Capture the cell that displays the provided text and extract its (X, Y) central coordinate. 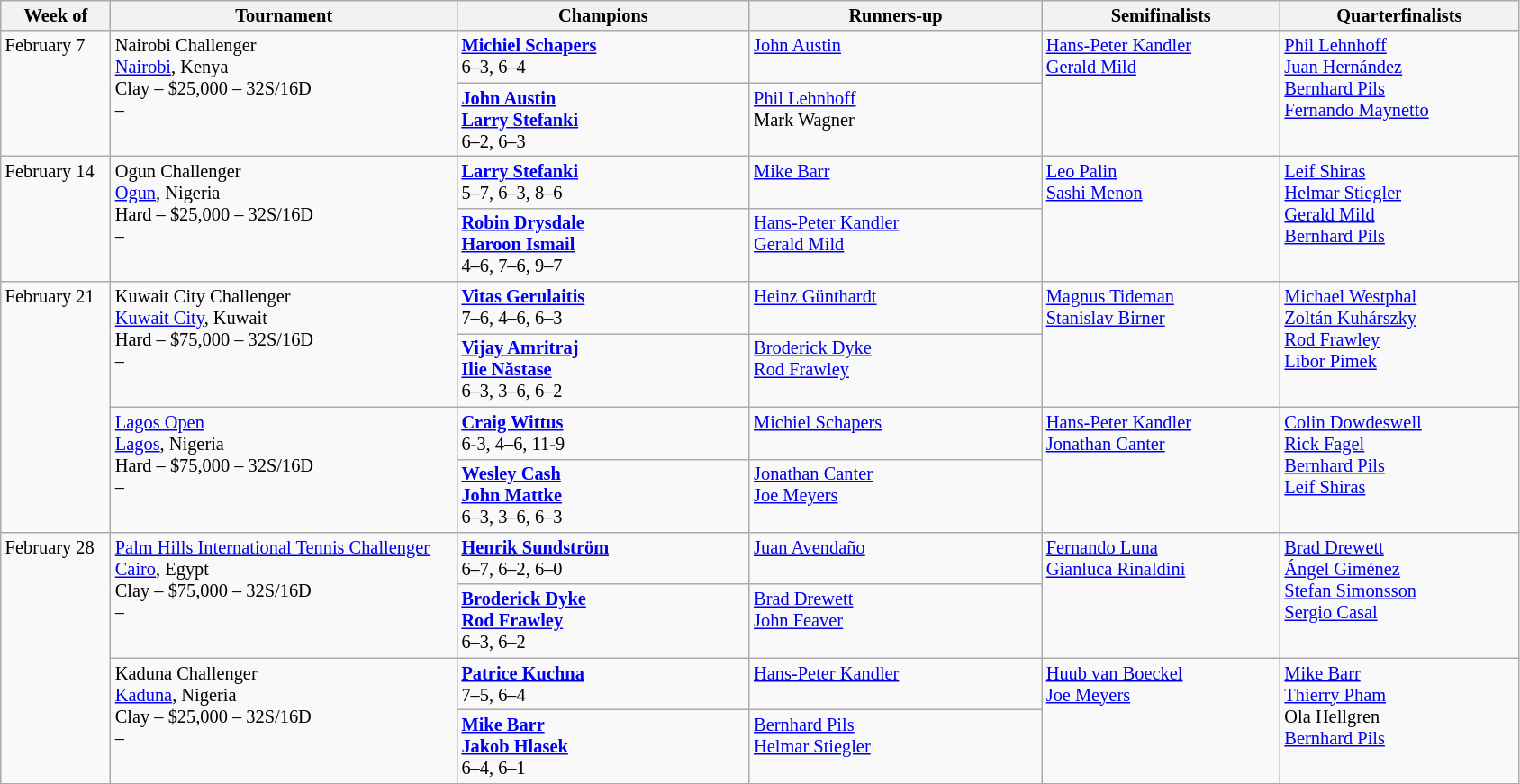
Palm Hills International Tennis Challenger Cairo, EgyptClay – $75,000 – 32S/16D – (285, 594)
Bernhard Pils Helmar Stiegler (895, 746)
Michiel Schapers 6–3, 6–4 (603, 57)
Semifinalists (1162, 15)
Leif Shiras Helmar Stiegler Gerald Mild Bernhard Pils (1399, 218)
Michael Westphal Zoltán Kuhárszky Rod Frawley Libor Pimek (1399, 344)
John Austin Larry Stefanki6–2, 6–3 (603, 120)
Vitas Gerulaitis 7–6, 4–6, 6–3 (603, 308)
Kaduna Challenger Kaduna, NigeriaClay – $25,000 – 32S/16D – (285, 720)
Patrice Kuchna 7–5, 6–4 (603, 684)
Craig Wittus 6-3, 4–6, 11-9 (603, 433)
Vijay Amritraj Ilie Năstase6–3, 3–6, 6–2 (603, 370)
Champions (603, 15)
Quarterfinalists (1399, 15)
Hans-Peter Kandler Jonathan Canter (1162, 470)
Hans-Peter Kandler (895, 684)
Brad Drewett John Feaver (895, 621)
Heinz Günthardt (895, 308)
Broderick Dyke Rod Frawley (895, 370)
Fernando Luna Gianluca Rinaldini (1162, 594)
Leo Palin Sashi Menon (1162, 218)
February 7 (56, 94)
Mike Barr Thierry Pham Ola Hellgren Bernhard Pils (1399, 720)
Michiel Schapers (895, 433)
Week of (56, 15)
February 14 (56, 218)
Mike Barr (895, 182)
Juan Avendaño (895, 558)
Wesley Cash John Mattke6–3, 3–6, 6–3 (603, 496)
Phil Lehnhoff Mark Wagner (895, 120)
Magnus Tideman Stanislav Birner (1162, 344)
Runners-up (895, 15)
Kuwait City Challenger Kuwait City, KuwaitHard – $75,000 – 32S/16D – (285, 344)
Broderick Dyke Rod Frawley6–3, 6–2 (603, 621)
Jonathan Canter Joe Meyers (895, 496)
Ogun Challenger Ogun, NigeriaHard – $25,000 – 32S/16D – (285, 218)
Brad Drewett Ángel Giménez Stefan Simonsson Sergio Casal (1399, 594)
Henrik Sundström 6–7, 6–2, 6–0 (603, 558)
John Austin (895, 57)
Tournament (285, 15)
Phil Lehnhoff Juan Hernández Bernhard Pils Fernando Maynetto (1399, 94)
February 21 (56, 407)
Nairobi Challenger Nairobi, KenyaClay – $25,000 – 32S/16D – (285, 94)
February 28 (56, 657)
Huub van Boeckel Joe Meyers (1162, 720)
Larry Stefanki 5–7, 6–3, 8–6 (603, 182)
Robin Drysdale Haroon Ismail4–6, 7–6, 9–7 (603, 245)
Mike Barr Jakob Hlasek6–4, 6–1 (603, 746)
Colin Dowdeswell Rick Fagel Bernhard Pils Leif Shiras (1399, 470)
Lagos Open Lagos, NigeriaHard – $75,000 – 32S/16D – (285, 470)
